For the text-containing cell, return its midpoint in [x, y] coordinate format. 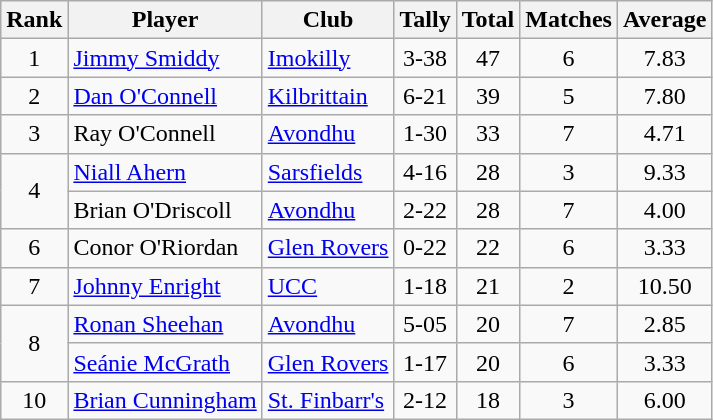
5 [569, 96]
Johnny Enright [165, 286]
Imokilly [328, 58]
33 [488, 134]
Brian Cunningham [165, 400]
21 [488, 286]
Conor O'Riordan [165, 248]
22 [488, 248]
9.33 [664, 172]
Total [488, 20]
Tally [425, 20]
10.50 [664, 286]
Ronan Sheehan [165, 324]
4 [34, 191]
3-38 [425, 58]
2-12 [425, 400]
Matches [569, 20]
Niall Ahern [165, 172]
8 [34, 343]
4.71 [664, 134]
Rank [34, 20]
Sarsfields [328, 172]
6-21 [425, 96]
4.00 [664, 210]
Brian O'Driscoll [165, 210]
10 [34, 400]
7.80 [664, 96]
1 [34, 58]
1-17 [425, 362]
UCC [328, 286]
St. Finbarr's [328, 400]
1-30 [425, 134]
39 [488, 96]
2.85 [664, 324]
4-16 [425, 172]
5-05 [425, 324]
Player [165, 20]
Average [664, 20]
7.83 [664, 58]
47 [488, 58]
6.00 [664, 400]
Ray O'Connell [165, 134]
Club [328, 20]
0-22 [425, 248]
18 [488, 400]
Dan O'Connell [165, 96]
Seánie McGrath [165, 362]
2-22 [425, 210]
Kilbrittain [328, 96]
1-18 [425, 286]
Jimmy Smiddy [165, 58]
